Capture the cell that displays the provided text and extract its (X, Y) central coordinate. 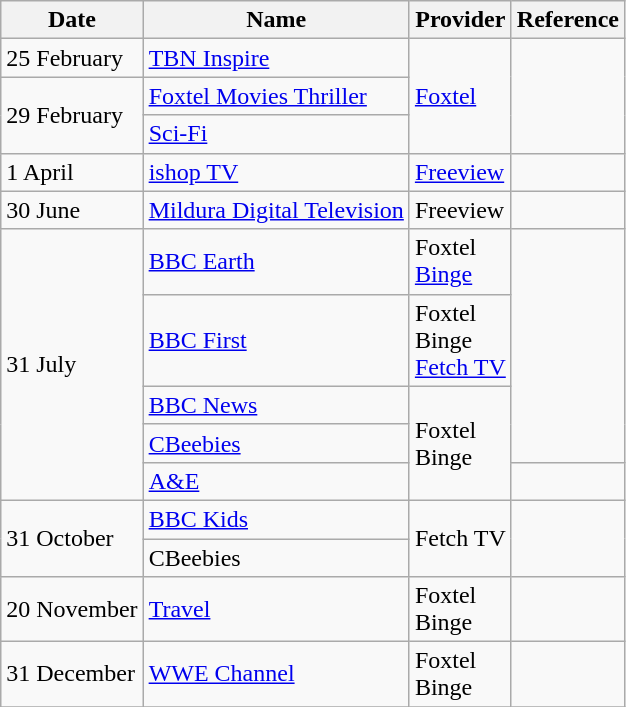
Mildura Digital Television (276, 210)
25 February (72, 58)
30 June (72, 210)
1 April (72, 172)
WWE Channel (276, 674)
BBC Kids (276, 519)
Travel (276, 610)
A&E (276, 481)
Date (72, 20)
31 December (72, 674)
Name (276, 20)
31 July (72, 364)
Fetch TV (460, 538)
BBC Earth (276, 262)
Foxtel (460, 96)
29 February (72, 115)
20 November (72, 610)
BBC First (276, 340)
Sci-Fi (276, 134)
FoxtelBingeFetch TV (460, 340)
Foxtel Movies Thriller (276, 96)
31 October (72, 538)
BBC News (276, 405)
Reference (568, 20)
ishop TV (276, 172)
Provider (460, 20)
TBN Inspire (276, 58)
